Capture the cell that displays the provided text and extract its [X, Y] central coordinate. 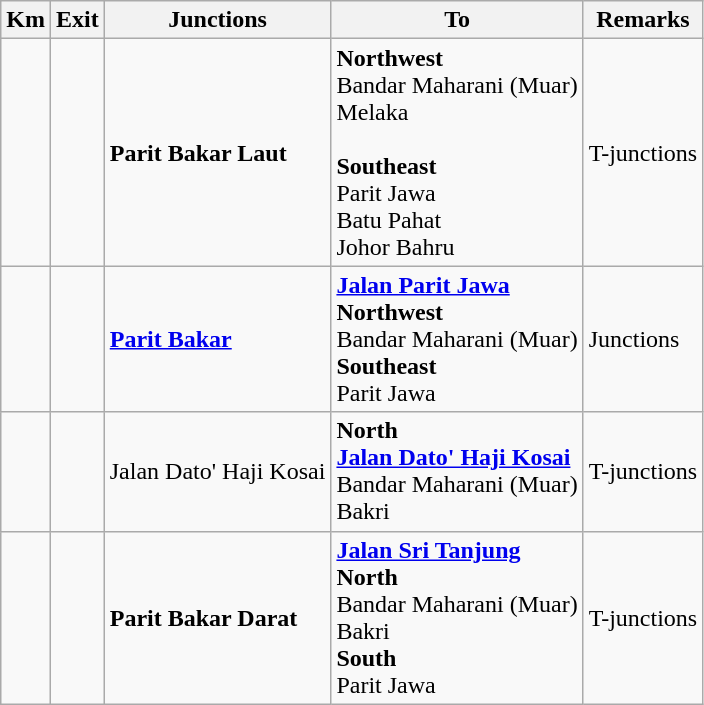
Jalan Sri TanjungNorth Bandar Maharani (Muar) BakriSouth Parit Jawa [457, 618]
Km [26, 20]
Jalan Parit JawaNorthwestBandar Maharani (Muar)SoutheastParit Jawa [457, 339]
North Jalan Dato' Haji Kosai Bandar Maharani (Muar) Bakri [457, 472]
Remarks [643, 20]
Jalan Dato' Haji Kosai [218, 472]
Northwest Bandar Maharani (Muar) MelakaSoutheast Parit Jawa Batu Pahat Johor Bahru [457, 152]
Parit Bakar Laut [218, 152]
Parit Bakar [218, 339]
To [457, 20]
Exit [77, 20]
Parit Bakar Darat [218, 618]
